Output the [x, y] coordinate of the center of the cell containing the given text.  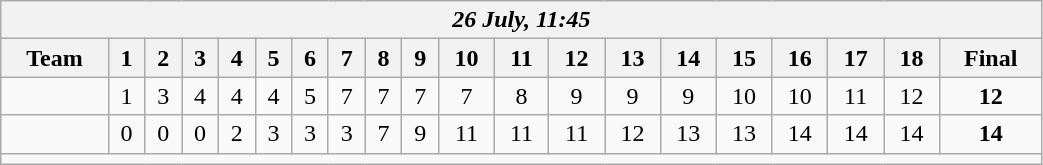
17 [856, 58]
15 [744, 58]
Final [990, 58]
16 [800, 58]
Team [54, 58]
26 July, 11:45 [522, 20]
6 [310, 58]
18 [912, 58]
